Locate the cell with the specified text and output its [x, y] center coordinate. 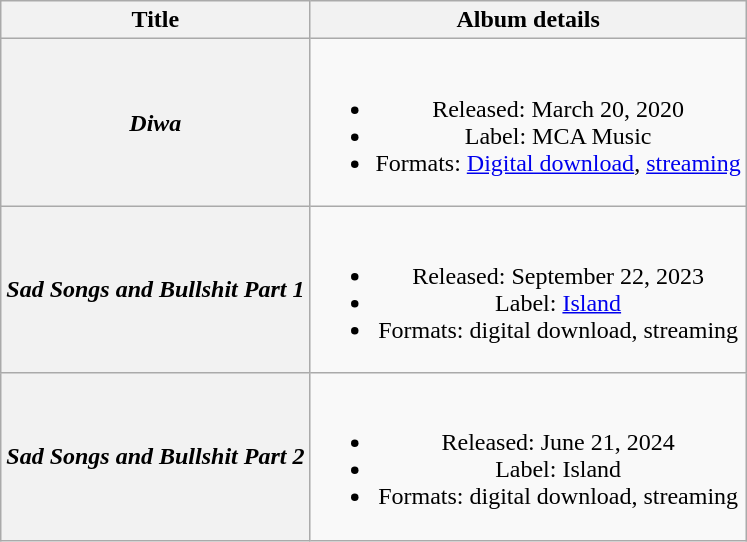
Title [156, 20]
Released: March 20, 2020Label: MCA MusicFormats: Digital download, streaming [528, 122]
Album details [528, 20]
Sad Songs and Bullshit Part 1 [156, 290]
Sad Songs and Bullshit Part 2 [156, 456]
Released: June 21, 2024Label: IslandFormats: digital download, streaming [528, 456]
Released: September 22, 2023Label: IslandFormats: digital download, streaming [528, 290]
Diwa [156, 122]
